For the text-containing cell, return its midpoint in [X, Y] coordinate format. 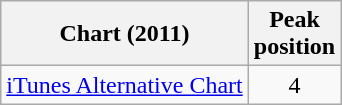
Chart (2011) [125, 34]
Peakposition [294, 34]
iTunes Alternative Chart [125, 85]
4 [294, 85]
